Return the [x, y] coordinate for the center point of the cell that contains the specified text.  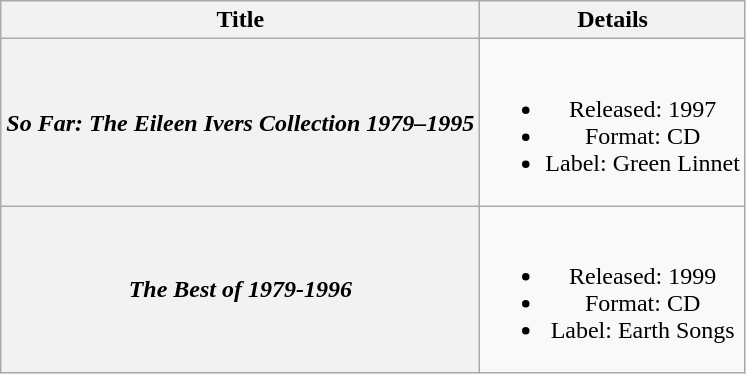
So Far: The Eileen Ivers Collection 1979–1995 [240, 122]
Released: 1997Format: CDLabel: Green Linnet [613, 122]
Title [240, 20]
Details [613, 20]
Released: 1999Format: CDLabel: Earth Songs [613, 290]
The Best of 1979-1996 [240, 290]
